Search for the cell housing the specified text and yield its (X, Y) center coordinate. 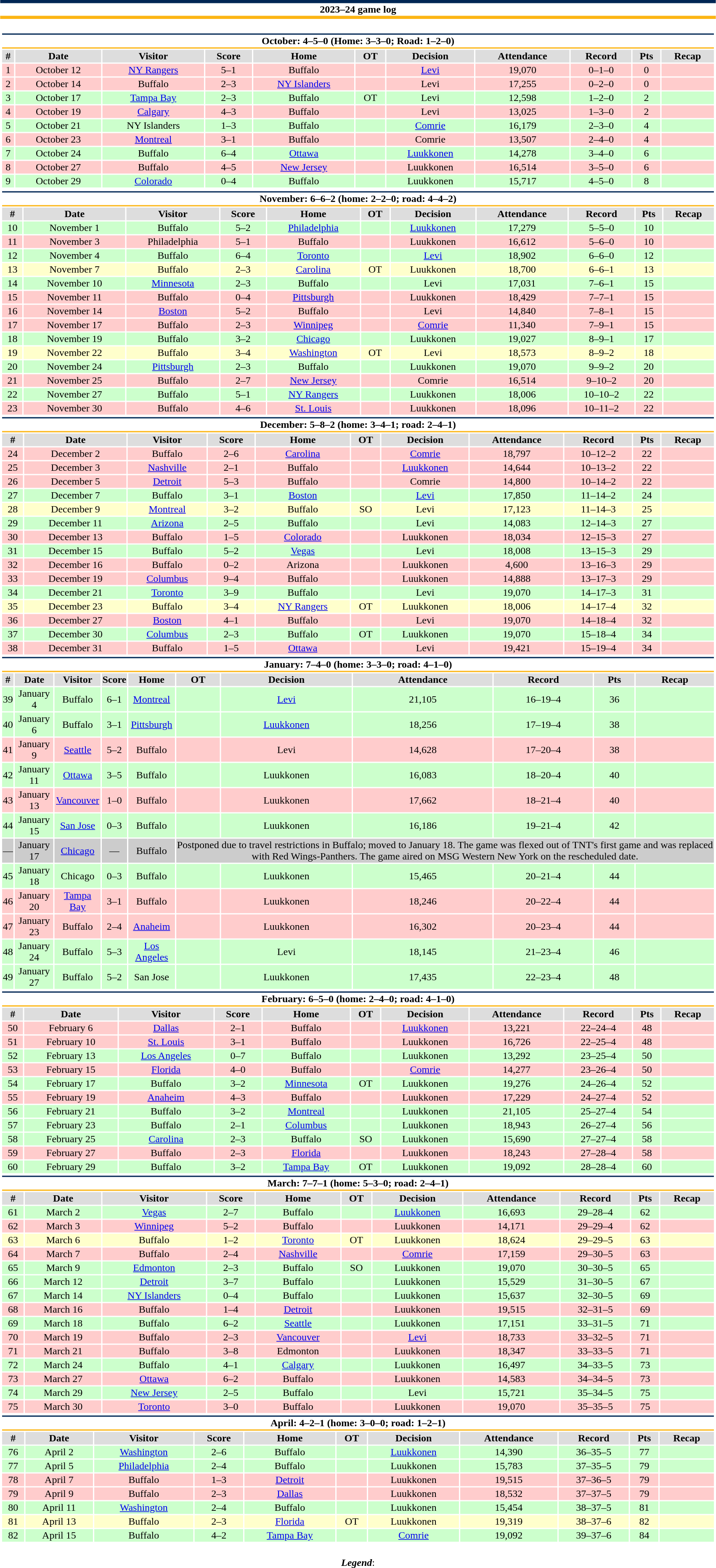
29–29–5 (596, 1240)
7–7–1 (602, 297)
14,644 (517, 467)
March 3 (63, 1226)
October 29 (58, 181)
70 (13, 1337)
20–21–4 (544, 876)
13,507 (522, 139)
27–28–4 (598, 1153)
February 6 (71, 1028)
December 7 (76, 495)
30 (13, 537)
5–5–0 (602, 228)
January 18 (34, 876)
16,726 (517, 1042)
25–27–4 (598, 1111)
2023–24 game log (358, 9)
16,083 (423, 775)
February 21 (71, 1111)
23–26–4 (598, 1070)
11–14–3 (598, 509)
18,624 (512, 1240)
78 (13, 1480)
76 (13, 1452)
January: 7–4–0 (home: 3–3–0; road: 4–1–0) (358, 665)
1–2–0 (601, 98)
17,850 (517, 495)
51 (13, 1042)
26–27–4 (598, 1125)
January 24 (34, 952)
17,662 (423, 800)
17–19–4 (544, 724)
March 14 (63, 1295)
66 (13, 1282)
December 23 (76, 606)
April 11 (59, 1507)
December 16 (76, 565)
28–28–4 (598, 1167)
21 (12, 381)
0–2–0 (601, 84)
November 25 (75, 381)
October 12 (58, 70)
15,721 (512, 1393)
November 10 (75, 283)
March: 7–7–1 (home: 5–3–0; road: 2–4–1) (358, 1183)
October 21 (58, 126)
5 (8, 126)
December 2 (76, 454)
33 (13, 578)
April 2 (59, 1452)
15,783 (509, 1466)
37–37–5 (594, 1494)
October 17 (58, 98)
November 14 (75, 311)
9–4 (231, 578)
November 3 (75, 242)
84 (644, 1535)
December 5 (76, 482)
18,145 (423, 952)
13,221 (517, 1028)
23 (12, 409)
12,598 (522, 98)
38–37–5 (594, 1507)
18,347 (512, 1351)
49 (8, 977)
March 18 (63, 1323)
March 6 (63, 1240)
February 10 (71, 1042)
18,096 (522, 409)
14–17–3 (598, 593)
3–8 (231, 1351)
17–20–4 (544, 750)
35–34–5 (596, 1393)
4,600 (517, 565)
January 27 (34, 977)
9–9–2 (602, 366)
35 (13, 606)
19–21–4 (544, 825)
18,797 (517, 454)
January 17 (34, 851)
18,429 (522, 297)
16,179 (522, 126)
33–32–5 (596, 1337)
7–9–1 (602, 325)
17,151 (512, 1323)
26 (13, 482)
November: 6–6–2 (home: 2–2–0; road: 4–4–2) (358, 199)
October 23 (58, 139)
16,302 (423, 926)
2–3–0 (601, 126)
17,255 (522, 84)
March 29 (63, 1393)
0–2 (231, 565)
10–10–2 (602, 394)
20–23–4 (544, 926)
14 (12, 283)
37–35–5 (594, 1466)
9 (8, 181)
13–16–3 (598, 565)
5–6–0 (602, 242)
3–9 (231, 593)
74 (13, 1393)
November 4 (75, 255)
35–35–5 (596, 1406)
6–1 (114, 699)
February: 6–5–0 (home: 2–4–0; road: 4–1–0) (358, 999)
38–37–6 (594, 1522)
47 (8, 926)
18,008 (517, 551)
November 27 (75, 394)
15,690 (517, 1139)
October 27 (58, 167)
55 (13, 1098)
18–21–4 (544, 800)
14,277 (517, 1070)
14,583 (512, 1379)
December 15 (76, 551)
3–0 (231, 1406)
18,943 (517, 1125)
37–36–5 (594, 1480)
4–6 (243, 409)
February 23 (71, 1125)
16,497 (512, 1365)
December 3 (76, 467)
61 (13, 1212)
14,840 (522, 311)
4–0 (238, 1070)
31–30–5 (596, 1282)
0–1–0 (601, 70)
10–11–2 (602, 409)
17,123 (517, 509)
January 9 (34, 750)
19,027 (522, 339)
14,390 (509, 1452)
16,693 (512, 1212)
April 15 (59, 1535)
November 7 (75, 270)
11–14–2 (598, 495)
1–4 (231, 1310)
3–7 (231, 1282)
36–35–5 (594, 1452)
4–2 (219, 1535)
1–2 (231, 1240)
29–30–5 (596, 1254)
15,637 (512, 1295)
2–4–0 (601, 139)
18,256 (423, 724)
14,171 (512, 1226)
24–26–4 (598, 1083)
16–19–4 (544, 699)
March 9 (63, 1268)
16,612 (522, 242)
34–33–5 (596, 1365)
November 11 (75, 297)
45 (8, 876)
March 19 (63, 1337)
1–3–0 (601, 111)
19,421 (517, 648)
7 (8, 154)
18–20–4 (544, 775)
34–34–5 (596, 1379)
19,276 (517, 1083)
41 (8, 750)
0–7 (238, 1056)
October: 4–5–0 (Home: 3–3–0; Road: 1–2–0) (358, 41)
April 13 (59, 1522)
14–17–4 (598, 606)
28 (13, 509)
6–6–1 (602, 270)
February 19 (71, 1098)
18,246 (423, 901)
6–6–0 (602, 255)
15,454 (509, 1507)
8–9–2 (602, 353)
15,465 (423, 876)
February 29 (71, 1167)
March 7 (63, 1254)
October 24 (58, 154)
19,319 (509, 1522)
16 (12, 311)
November 1 (75, 228)
15,717 (522, 181)
22–23–4 (544, 977)
December 11 (76, 523)
March 2 (63, 1212)
January 13 (34, 800)
17,031 (522, 283)
15,529 (512, 1282)
March 24 (63, 1365)
72 (13, 1365)
18,243 (517, 1153)
13,292 (517, 1056)
12–14–3 (598, 523)
17,435 (423, 977)
1 (8, 70)
December 31 (76, 648)
33–31–5 (596, 1323)
October 19 (58, 111)
68 (13, 1310)
18,733 (512, 1337)
29–28–4 (596, 1212)
December 21 (76, 593)
30–30–5 (596, 1268)
14,628 (423, 750)
32–30–5 (596, 1295)
21–23–4 (544, 952)
18,034 (517, 537)
10–13–2 (598, 467)
April 7 (59, 1480)
15–19–4 (598, 648)
February 13 (71, 1056)
January 15 (34, 825)
3–5 (114, 775)
January 6 (34, 724)
4–5–0 (601, 181)
11,340 (522, 325)
18,532 (509, 1494)
13,025 (522, 111)
22–24–4 (598, 1028)
November 17 (75, 325)
March 12 (63, 1282)
April: 4–2–1 (home: 3–0–0; road: 1–2–1) (358, 1423)
December 27 (76, 621)
57 (13, 1125)
February 27 (71, 1153)
16,186 (423, 825)
3 (8, 98)
April 5 (59, 1466)
March 16 (63, 1310)
80 (13, 1507)
November 22 (75, 353)
January 11 (34, 775)
November 19 (75, 339)
October 14 (58, 84)
January 23 (34, 926)
December 13 (76, 537)
53 (13, 1070)
43 (8, 800)
March 27 (63, 1379)
33–33–5 (596, 1351)
7–8–1 (602, 311)
March 30 (63, 1406)
18,902 (522, 255)
19 (12, 353)
10–12–2 (598, 454)
59 (13, 1153)
10–14–2 (598, 482)
29–29–4 (596, 1226)
March 21 (63, 1351)
12–15–3 (598, 537)
39–37–6 (594, 1535)
December 30 (76, 634)
1–0 (114, 800)
32–31–5 (596, 1310)
November 30 (75, 409)
27–27–4 (598, 1139)
17,229 (517, 1098)
December: 5–8–2 (home: 3–4–1; road: 2–4–1) (358, 425)
18,573 (522, 353)
23–25–4 (598, 1056)
January 20 (34, 901)
3–4–0 (601, 154)
8–9–1 (602, 339)
39 (8, 699)
17,279 (522, 228)
January 4 (34, 699)
15–18–4 (598, 634)
22–25–4 (598, 1042)
February 17 (71, 1083)
7–6–1 (602, 283)
13–15–3 (598, 551)
April 9 (59, 1494)
9–10–2 (602, 381)
February 25 (71, 1139)
4–5 (229, 167)
14,800 (517, 482)
14–18–4 (598, 621)
14,888 (517, 578)
3–5–0 (601, 167)
11 (12, 242)
14,083 (517, 523)
November 24 (75, 366)
37 (13, 634)
17,159 (512, 1254)
December 19 (76, 578)
64 (13, 1254)
18,700 (522, 270)
February 15 (71, 1070)
14,278 (522, 154)
20–22–4 (544, 901)
13–17–3 (598, 578)
December 9 (76, 509)
24–27–4 (598, 1098)
